Capture the cell that displays the provided text and extract its (X, Y) central coordinate. 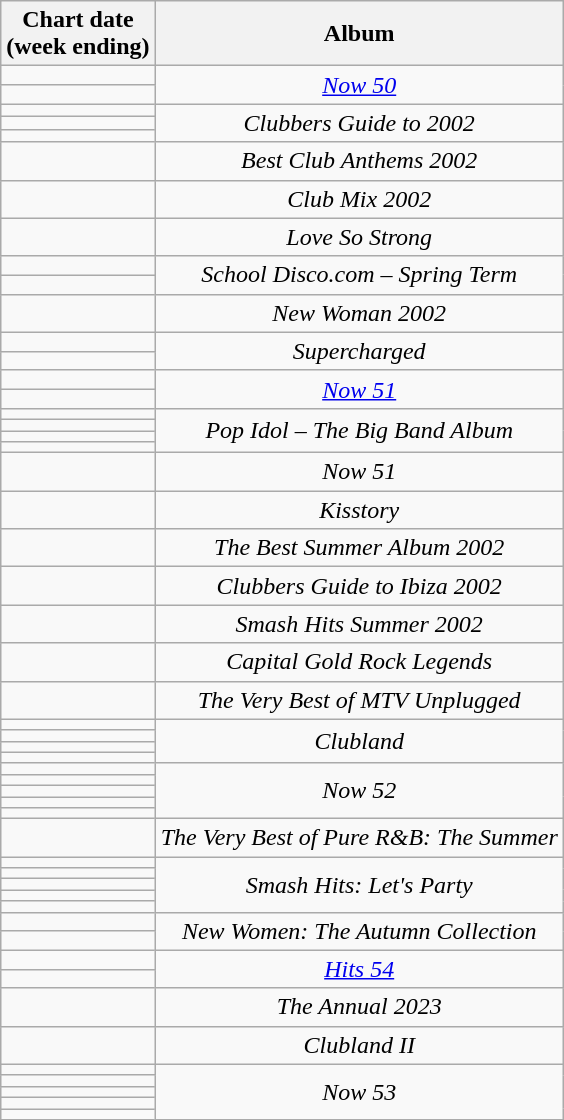
Club Mix 2002 (359, 199)
School Disco.com – Spring Term (359, 275)
New Woman 2002 (359, 313)
Love So Strong (359, 237)
Clubbers Guide to 2002 (359, 123)
The Annual 2023 (359, 1007)
Clubland (359, 741)
Kisstory (359, 510)
Clubland II (359, 1045)
Album (359, 34)
Chart date (week ending) (78, 34)
Hits 54 (359, 969)
Supercharged (359, 351)
The Very Best of Pure R&B: The Summer (359, 838)
The Best Summer Album 2002 (359, 548)
Pop Idol – The Big Band Album (359, 430)
Best Club Anthems 2002 (359, 161)
Clubbers Guide to Ibiza 2002 (359, 586)
The Very Best of MTV Unplugged (359, 700)
Now 52 (359, 790)
Now 53 (359, 1092)
Smash Hits Summer 2002 (359, 624)
Capital Gold Rock Legends (359, 662)
New Women: The Autumn Collection (359, 931)
Now 50 (359, 85)
Smash Hits: Let's Party (359, 884)
